Scan for the cell matching the given text and deliver its (x, y) coordinate at center. 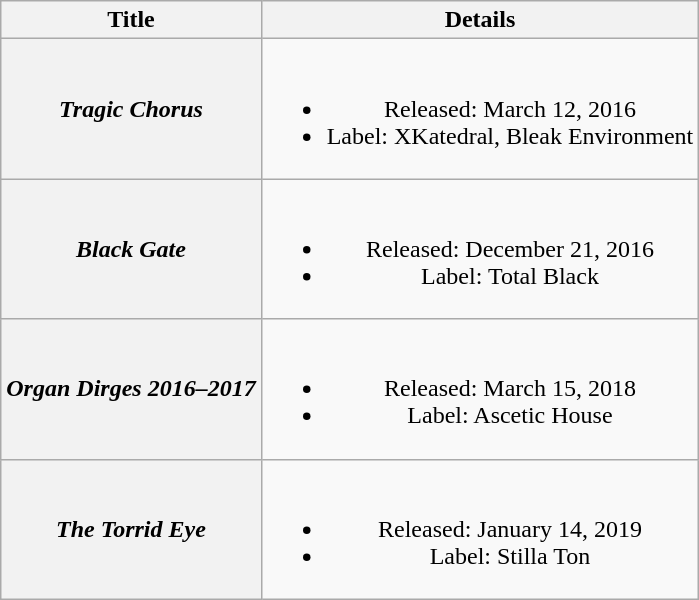
Details (480, 20)
Released: March 12, 2016Label: XKatedral, Bleak Environment (480, 109)
Released: March 15, 2018Label: Ascetic House (480, 389)
Released: January 14, 2019Label: Stilla Ton (480, 529)
Title (131, 20)
Tragic Chorus (131, 109)
Released: December 21, 2016Label: Total Black (480, 249)
Black Gate (131, 249)
The Torrid Eye (131, 529)
Organ Dirges 2016–2017 (131, 389)
